Extract the (X, Y) coordinate from the center of the cell holding the provided text.  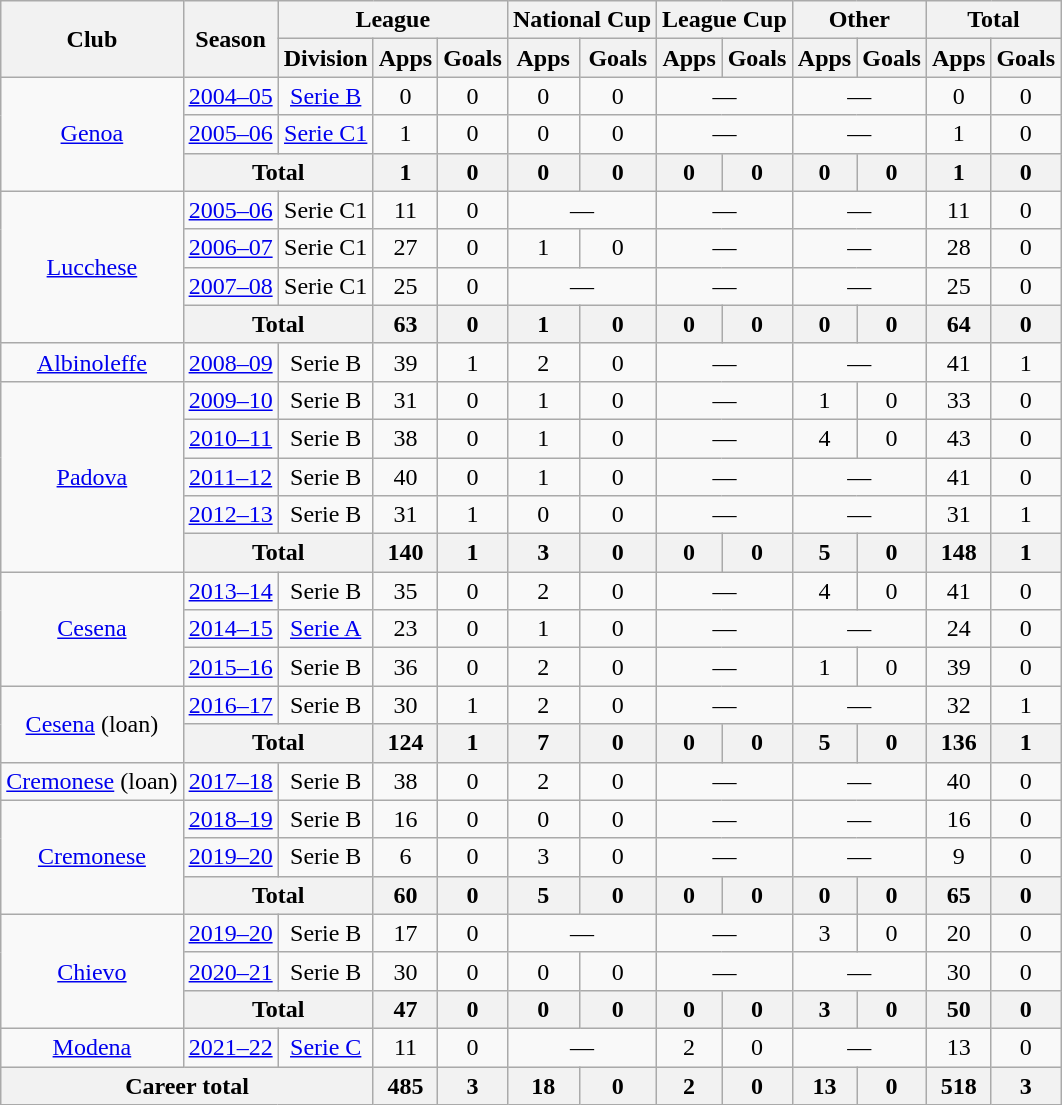
43 (958, 438)
18 (543, 1085)
6 (405, 857)
2007–08 (230, 286)
2008–09 (230, 362)
33 (958, 400)
64 (958, 324)
23 (405, 629)
Cesena (loan) (92, 724)
20 (958, 933)
36 (405, 667)
Lucchese (92, 267)
27 (405, 248)
2017–18 (230, 781)
2009–10 (230, 400)
2020–21 (230, 971)
2004–05 (230, 96)
7 (543, 743)
28 (958, 248)
League Cup (725, 20)
Albinoleffe (92, 362)
Serie C (326, 1047)
2006–07 (230, 248)
140 (405, 553)
2011–12 (230, 477)
Serie A (326, 629)
24 (958, 629)
35 (405, 591)
2012–13 (230, 515)
2015–16 (230, 667)
Chievo (92, 971)
League (392, 20)
50 (958, 1009)
Genoa (92, 134)
32 (958, 705)
Cesena (92, 629)
17 (405, 933)
Club (92, 39)
Division (326, 58)
136 (958, 743)
National Cup (582, 20)
Season (230, 39)
485 (405, 1085)
Cremonese (loan) (92, 781)
2010–11 (230, 438)
2014–15 (230, 629)
47 (405, 1009)
124 (405, 743)
Padova (92, 476)
2021–22 (230, 1047)
63 (405, 324)
2018–19 (230, 819)
Cremonese (92, 857)
2013–14 (230, 591)
9 (958, 857)
65 (958, 895)
60 (405, 895)
148 (958, 553)
518 (958, 1085)
Career total (187, 1085)
Other (859, 20)
Modena (92, 1047)
2016–17 (230, 705)
